Provide the [x, y] coordinate of the cell's center where the given text is located.  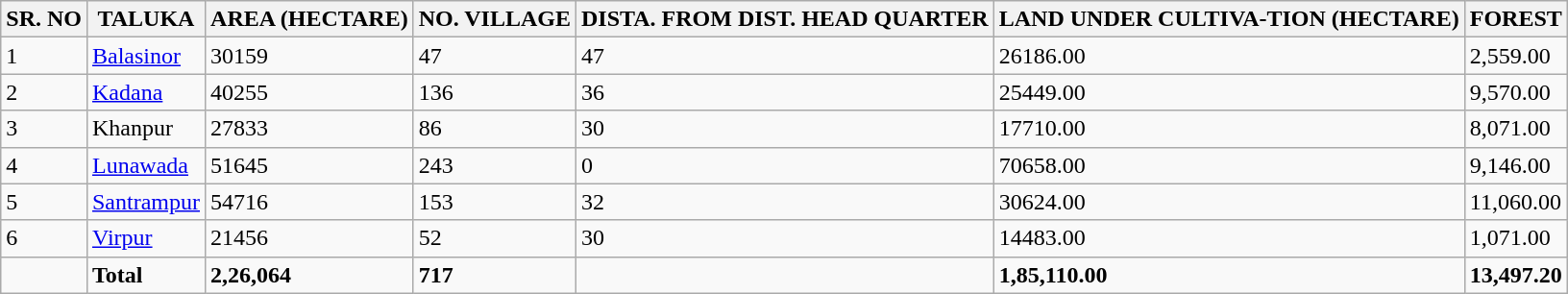
5 [44, 202]
3 [44, 129]
86 [494, 129]
52 [494, 238]
2,26,064 [309, 275]
6 [44, 238]
2,559.00 [1516, 56]
54716 [309, 202]
21456 [309, 238]
27833 [309, 129]
26186.00 [1229, 56]
0 [786, 165]
243 [494, 165]
4 [44, 165]
13,497.20 [1516, 275]
717 [494, 275]
NO. VILLAGE [494, 19]
Khanpur [146, 129]
1,85,110.00 [1229, 275]
1,071.00 [1516, 238]
9,146.00 [1516, 165]
8,071.00 [1516, 129]
FOREST [1516, 19]
70658.00 [1229, 165]
2 [44, 92]
51645 [309, 165]
1 [44, 56]
14483.00 [1229, 238]
AREA (HECTARE) [309, 19]
30159 [309, 56]
153 [494, 202]
40255 [309, 92]
Balasinor [146, 56]
9,570.00 [1516, 92]
Santrampur [146, 202]
Virpur [146, 238]
TALUKA [146, 19]
SR. NO [44, 19]
30624.00 [1229, 202]
Total [146, 275]
Lunawada [146, 165]
11,060.00 [1516, 202]
17710.00 [1229, 129]
32 [786, 202]
LAND UNDER CULTIVA-TION (HECTARE) [1229, 19]
DISTA. FROM DIST. HEAD QUARTER [786, 19]
Kadana [146, 92]
25449.00 [1229, 92]
136 [494, 92]
36 [786, 92]
